For the text-containing cell, return its midpoint in (X, Y) coordinate format. 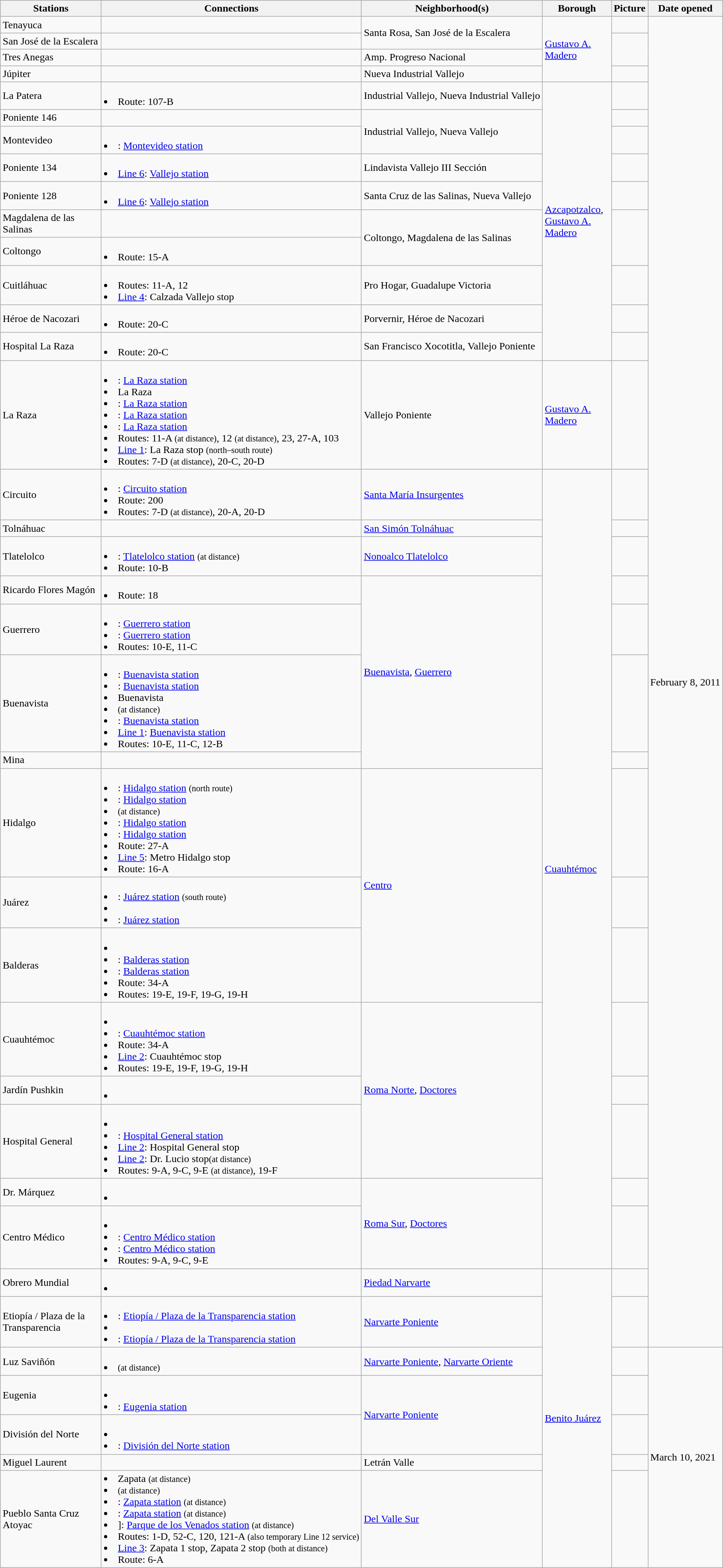
Júpiter (51, 74)
La Patera (51, 96)
Juárez (51, 903)
Poniente 134 (51, 168)
Industrial Vallejo, Nueva Industrial Vallejo (452, 96)
Montevideo (51, 140)
Circuito (51, 495)
Benito Juárez (577, 1418)
Luz Saviñón (51, 1362)
Etiopía / Plaza de la Transparencia (51, 1322)
: Eugenia station (232, 1395)
Picture (629, 9)
San Francisco Xocotitla, Vallejo Poniente (452, 347)
Coltongo, Magdalena de las Salinas (452, 237)
: Montevideo station (232, 140)
Tres Anegas (51, 57)
: Tlatelolco station (at distance) Route: 10-B (232, 556)
: Buenavista station : Buenavista station Buenavista (at distance) : Buenavista station Line 1: Buenavista station Routes: 10-E, 11-C, 12-B (232, 703)
Obrero Mundial (51, 1283)
Mina (51, 760)
Neighborhood(s) (452, 9)
Del Valle Sur (452, 1519)
: Centro Médico station : Centro Médico station Routes: 9-A, 9-C, 9-E (232, 1237)
Héroe de Nacozari (51, 319)
Nonoalco Tlatelolco (452, 556)
Santa Rosa, San José de la Escalera (452, 33)
Route: 18 (232, 590)
San Simón Tolnáhuac (452, 528)
Coltongo (51, 251)
Porvernir, Héroe de Nacozari (452, 319)
Tenayuca (51, 25)
Dr. Márquez (51, 1192)
Miguel Laurent (51, 1462)
Letrán Valle (452, 1462)
Route: 15-A (232, 251)
Piedad Narvarte (452, 1283)
(at distance) (232, 1362)
Magdalena de las Salinas (51, 224)
La Raza (51, 415)
Borough (577, 9)
Connections (232, 9)
: Circuito station Route: 200 Routes: 7-D (at distance), 20-A, 20-D (232, 495)
Poniente 146 (51, 118)
Eugenia (51, 1395)
Centro (452, 885)
Nueva Industrial Vallejo (452, 74)
Cuitláhuac (51, 285)
February 8, 2011 (686, 682)
Stations (51, 9)
Ricardo Flores Magón (51, 590)
Hospital General (51, 1141)
Routes: 11-A, 12 Line 4: Calzada Vallejo stop (232, 285)
Industrial Vallejo, Nueva Vallejo (452, 132)
Pro Hogar, Guadalupe Victoria (452, 285)
Balderas (51, 965)
Lindavista Vallejo III Sección (452, 168)
Route: 107-B (232, 96)
San José de la Escalera (51, 41)
: Juárez station (south route) : Juárez station (232, 903)
Tlatelolco (51, 556)
Date opened (686, 9)
Narvarte Poniente, Narvarte Oriente (452, 1362)
Jardín Pushkin (51, 1090)
Santa Cruz de las Salinas, Nueva Vallejo (452, 195)
Pueblo Santa Cruz Atoyac (51, 1519)
Azcapotzalco, Gustavo A. Madero (577, 221)
Amp. Progreso Nacional (452, 57)
Centro Médico (51, 1237)
Guerrero (51, 629)
: Cuauhtémoc station Route: 34-A Line 2: Cuauhtémoc stop Routes: 19-E, 19-F, 19-G, 19-H (232, 1039)
Poniente 128 (51, 195)
: Balderas station : Balderas station Route: 34-A Routes: 19-E, 19-F, 19-G, 19-H (232, 965)
Santa María Insurgentes (452, 495)
Hidalgo (51, 823)
Vallejo Poniente (452, 415)
Buenavista (51, 703)
Roma Norte, Doctores (452, 1090)
: Guerrero station : Guerrero station Routes: 10-E, 11-C (232, 629)
: Etiopía / Plaza de la Transparencia station : Etiopía / Plaza de la Transparencia station (232, 1322)
March 10, 2021 (686, 1458)
División del Norte (51, 1434)
Hospital La Raza (51, 347)
Buenavista, Guerrero (452, 672)
Roma Sur, Doctores (452, 1224)
: División del Norte station (232, 1434)
Tolnáhuac (51, 528)
: Hospital General station Line 2: Hospital General stop Line 2: Dr. Lucio stop(at distance) Routes: 9-A, 9-C, 9-E (at distance), 19-F (232, 1141)
